Pinpoint the cell where the given text exists, returning its (x, y) midpoint coordinate. 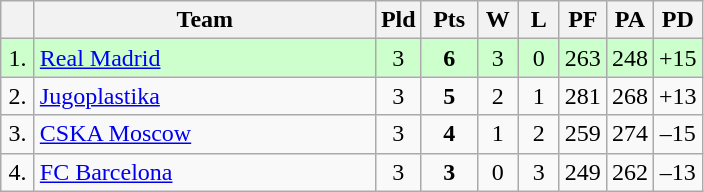
263 (582, 58)
249 (582, 172)
4. (18, 172)
–15 (678, 134)
4 (449, 134)
3. (18, 134)
268 (630, 96)
PA (630, 20)
5 (449, 96)
274 (630, 134)
248 (630, 58)
Pts (449, 20)
259 (582, 134)
CSKA Moscow (204, 134)
1. (18, 58)
+15 (678, 58)
Pld (398, 20)
FC Barcelona (204, 172)
2. (18, 96)
L (538, 20)
PD (678, 20)
Jugoplastika (204, 96)
Real Madrid (204, 58)
Team (204, 20)
W (498, 20)
PF (582, 20)
+13 (678, 96)
262 (630, 172)
281 (582, 96)
6 (449, 58)
–13 (678, 172)
